Return [x, y] of the center of cell containing provided text 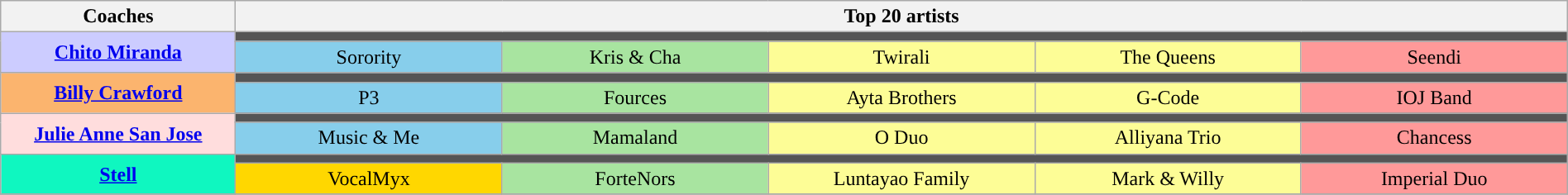
Billy Crawford [118, 93]
Luntayao Family [901, 178]
Chancess [1434, 138]
Chito Miranda [118, 53]
Imperial Duo [1434, 178]
Twirali [901, 57]
Mamaland [635, 138]
Seendi [1434, 57]
Sorority [369, 57]
Top 20 artists [901, 17]
Fources [635, 97]
VocalMyx [369, 178]
ForteNors [635, 178]
Coaches [118, 17]
Julie Anne San Jose [118, 134]
Music & Me [369, 138]
Ayta Brothers [901, 97]
Mark & Willy [1168, 178]
The Queens [1168, 57]
O Duo [901, 138]
IOJ Band [1434, 97]
Kris & Cha [635, 57]
P3 [369, 97]
Stell [118, 174]
G-Code [1168, 97]
Alliyana Trio [1168, 138]
